Extract the [X, Y] coordinate from the center of the cell holding the provided text.  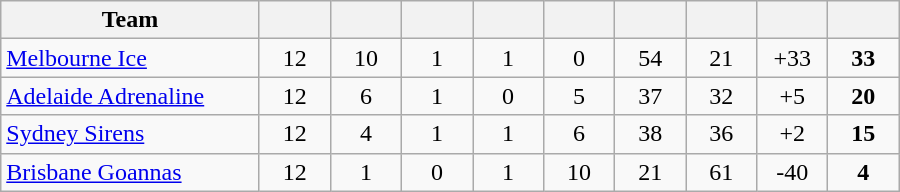
37 [650, 96]
32 [722, 96]
5 [580, 96]
38 [650, 134]
20 [864, 96]
+33 [792, 58]
15 [864, 134]
Adelaide Adrenaline [130, 96]
Team [130, 20]
33 [864, 58]
Melbourne Ice [130, 58]
+2 [792, 134]
+5 [792, 96]
-40 [792, 172]
54 [650, 58]
Sydney Sirens [130, 134]
36 [722, 134]
61 [722, 172]
Brisbane Goannas [130, 172]
